Pinpoint the cell where the given text exists, returning its (X, Y) midpoint coordinate. 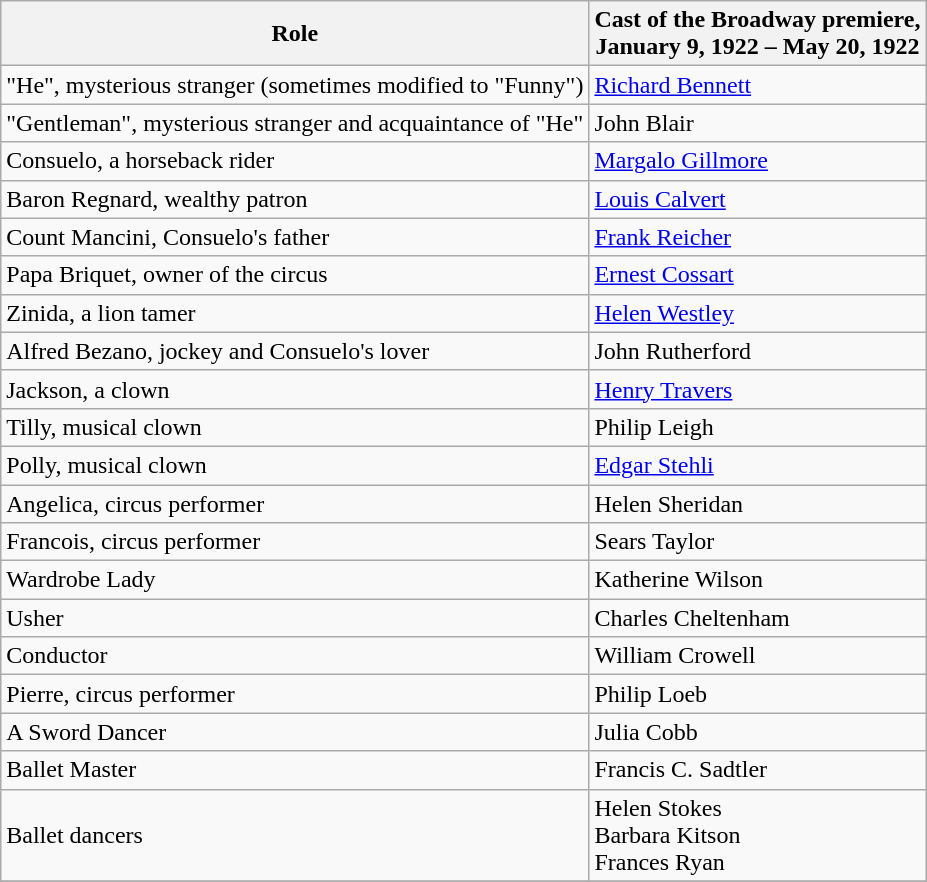
Helen Westley (758, 313)
Jackson, a clown (295, 389)
Wardrobe Lady (295, 580)
Papa Briquet, owner of the circus (295, 275)
Sears Taylor (758, 542)
Cast of the Broadway premiere, January 9, 1922 – May 20, 1922 (758, 34)
John Blair (758, 123)
John Rutherford (758, 351)
"He", mysterious stranger (sometimes modified to "Funny") (295, 85)
Ballet Master (295, 770)
Charles Cheltenham (758, 618)
Zinida, a lion tamer (295, 313)
Richard Bennett (758, 85)
Edgar Stehli (758, 465)
Conductor (295, 656)
Helen Sheridan (758, 503)
Henry Travers (758, 389)
A Sword Dancer (295, 732)
Consuelo, a horseback rider (295, 161)
Baron Regnard, wealthy patron (295, 199)
Margalo Gillmore (758, 161)
Philip Loeb (758, 694)
"Gentleman", mysterious stranger and acquaintance of "He" (295, 123)
Usher (295, 618)
Helen StokesBarbara KitsonFrances Ryan (758, 835)
Katherine Wilson (758, 580)
Ballet dancers (295, 835)
Tilly, musical clown (295, 427)
Julia Cobb (758, 732)
Pierre, circus performer (295, 694)
Role (295, 34)
Count Mancini, Consuelo's father (295, 237)
William Crowell (758, 656)
Alfred Bezano, jockey and Consuelo's lover (295, 351)
Polly, musical clown (295, 465)
Angelica, circus performer (295, 503)
Francis C. Sadtler (758, 770)
Ernest Cossart (758, 275)
Frank Reicher (758, 237)
Philip Leigh (758, 427)
Francois, circus performer (295, 542)
Louis Calvert (758, 199)
